Return (X, Y) of the center of cell containing provided text 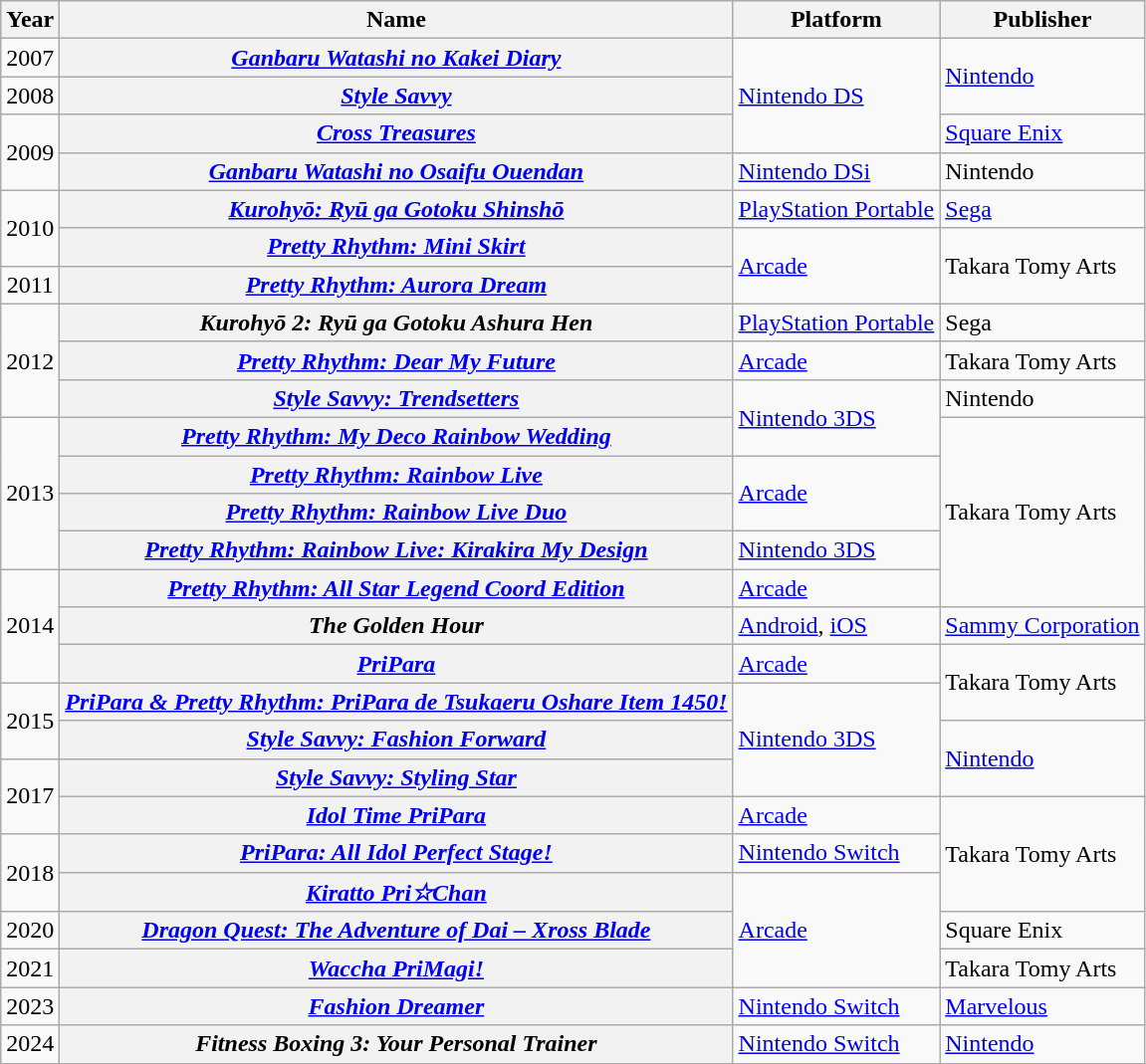
Sammy Corporation (1042, 626)
Fashion Dreamer (396, 1006)
Pretty Rhythm: My Deco Rainbow Wedding (396, 436)
2021 (30, 968)
Platform (836, 20)
PriPara (396, 664)
Year (30, 20)
Kiratto Pri☆Chan (396, 892)
Pretty Rhythm: Rainbow Live (396, 475)
Kurohyō 2: Ryū ga Gotoku Ashura Hen (396, 322)
2011 (30, 285)
Style Savvy (396, 96)
Waccha PriMagi! (396, 968)
2013 (30, 493)
2023 (30, 1006)
Pretty Rhythm: Rainbow Live Duo (396, 513)
Kurohyō: Ryū ga Gotoku Shinshō (396, 209)
Style Savvy: Fashion Forward (396, 740)
2009 (30, 152)
The Golden Hour (396, 626)
Pretty Rhythm: Rainbow Live: Kirakira My Design (396, 550)
2008 (30, 96)
Nintendo DSi (836, 171)
Name (396, 20)
Cross Treasures (396, 133)
Pretty Rhythm: All Star Legend Coord Edition (396, 588)
PriPara: All Idol Perfect Stage! (396, 853)
PriPara & Pretty Rhythm: PriPara de Tsukaeru Oshare Item 1450! (396, 702)
2017 (30, 796)
2012 (30, 360)
2015 (30, 721)
Pretty Rhythm: Mini Skirt (396, 247)
2014 (30, 626)
2020 (30, 931)
Fitness Boxing 3: Your Personal Trainer (396, 1044)
2010 (30, 228)
Ganbaru Watashi no Osaifu Ouendan (396, 171)
2007 (30, 58)
2024 (30, 1044)
Style Savvy: Trendsetters (396, 398)
Marvelous (1042, 1006)
2018 (30, 873)
Nintendo DS (836, 96)
Dragon Quest: The Adventure of Dai – Xross Blade (396, 931)
Ganbaru Watashi no Kakei Diary (396, 58)
Style Savvy: Styling Star (396, 777)
Pretty Rhythm: Dear My Future (396, 360)
Idol Time PriPara (396, 815)
Android, iOS (836, 626)
Publisher (1042, 20)
Pretty Rhythm: Aurora Dream (396, 285)
